Extract the [X, Y] coordinate from the center of the cell holding the provided text.  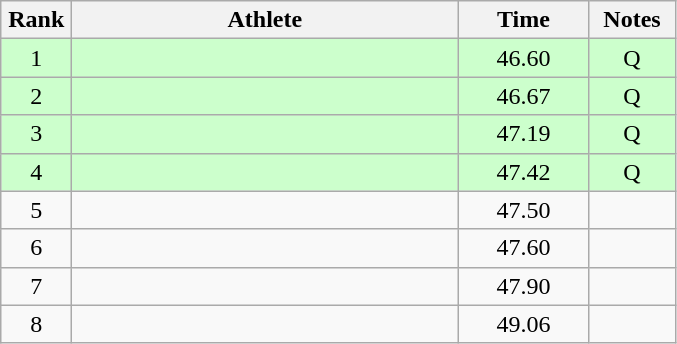
5 [36, 210]
46.67 [524, 96]
8 [36, 324]
47.50 [524, 210]
3 [36, 134]
46.60 [524, 58]
47.90 [524, 286]
1 [36, 58]
Rank [36, 20]
7 [36, 286]
2 [36, 96]
Time [524, 20]
4 [36, 172]
6 [36, 248]
47.42 [524, 172]
47.19 [524, 134]
Notes [632, 20]
Athlete [265, 20]
49.06 [524, 324]
47.60 [524, 248]
